Return [x, y] of the center of cell containing provided text 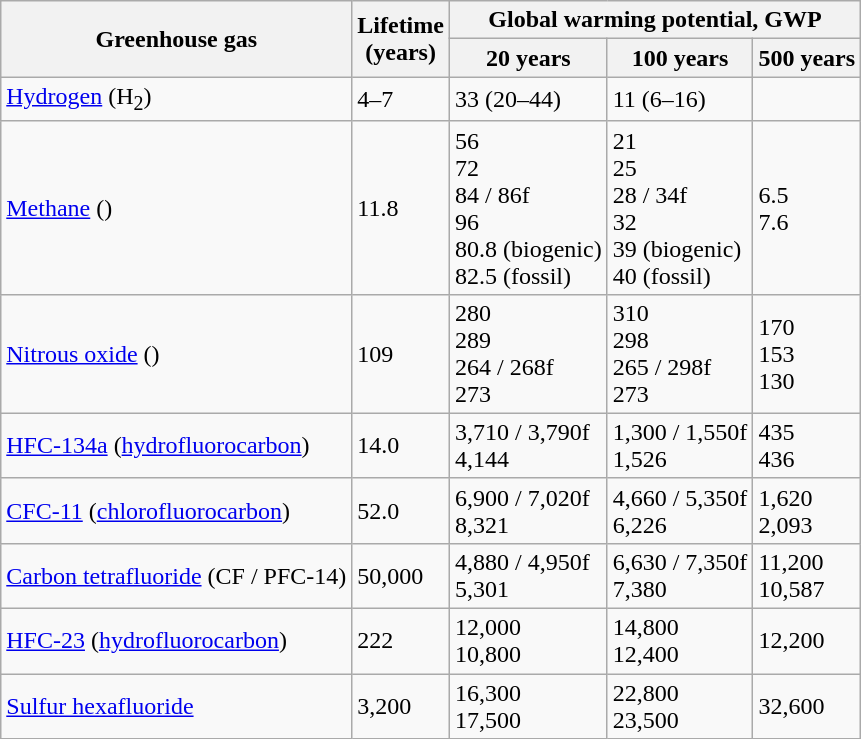
1,300 / 1,550f1,526 [680, 446]
50,000 [401, 576]
500 years [807, 58]
Lifetime (years) [401, 39]
170153130 [807, 354]
CFC-11 (chlorofluorocarbon) [176, 510]
Hydrogen (H2) [176, 99]
14,80012,400 [680, 642]
11.8 [401, 208]
310298265 / 298f273 [680, 354]
52.0 [401, 510]
6,900 / 7,020f8,321 [528, 510]
20 years [528, 58]
4,660 / 5,350f6,226 [680, 510]
12,200 [807, 642]
Methane () [176, 208]
14.0 [401, 446]
16,30017,500 [528, 706]
Global warming potential, GWP [654, 20]
280289264 / 268f273 [528, 354]
222 [401, 642]
212528 / 34f3239 (biogenic)40 (fossil) [680, 208]
6,630 / 7,350f7,380 [680, 576]
4–7 [401, 99]
1,6202,093 [807, 510]
11,20010,587 [807, 576]
32,600 [807, 706]
109 [401, 354]
6.57.6 [807, 208]
HFC-134a (hydrofluorocarbon) [176, 446]
Carbon tetrafluoride (CF / PFC-14) [176, 576]
4,880 / 4,950f5,301 [528, 576]
Sulfur hexafluoride [176, 706]
Greenhouse gas [176, 39]
22,80023,500 [680, 706]
Nitrous oxide () [176, 354]
567284 / 86f9680.8 (biogenic) 82.5 (fossil) [528, 208]
3,710 / 3,790f4,144 [528, 446]
11 (6–16) [680, 99]
33 (20–44) [528, 99]
435436 [807, 446]
HFC-23 (hydrofluorocarbon) [176, 642]
12,00010,800 [528, 642]
3,200 [401, 706]
100 years [680, 58]
